Return the [X, Y] coordinate for the center point of the cell that contains the specified text.  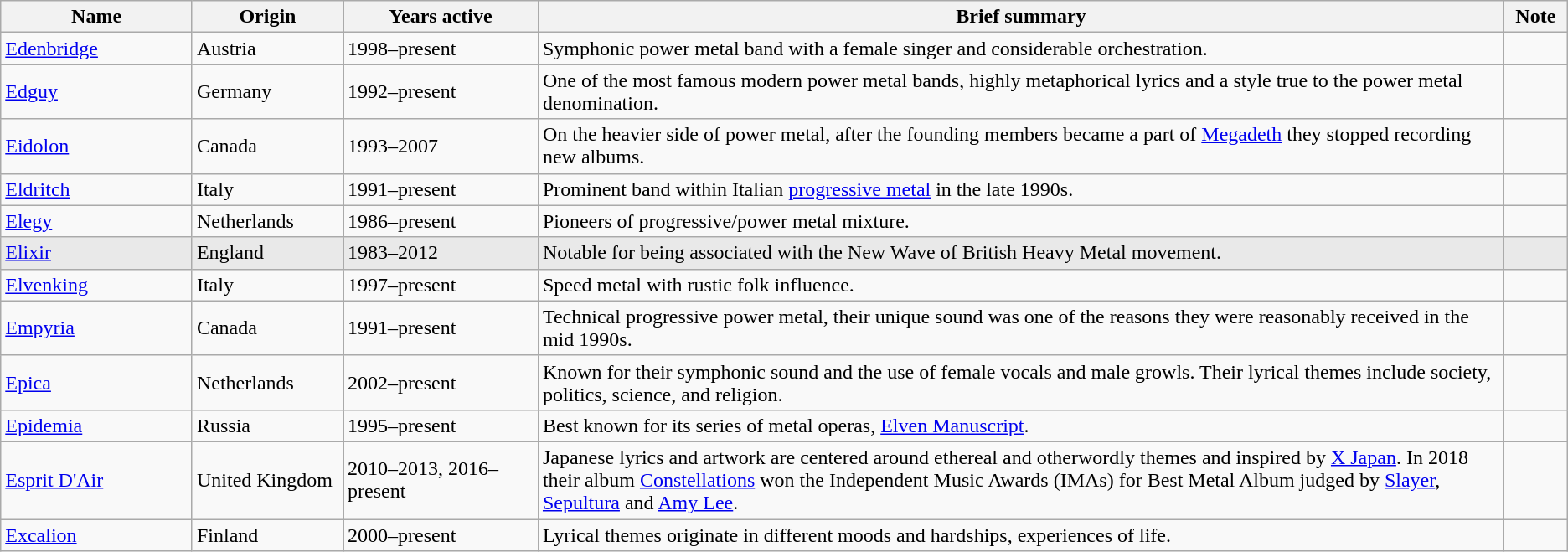
Symphonic power metal band with a female singer and considerable orchestration. [1020, 49]
Name [97, 17]
Best known for its series of metal operas, Elven Manuscript. [1020, 426]
Austria [267, 49]
Technical progressive power metal, their unique sound was one of the reasons they were reasonably received in the mid 1990s. [1020, 328]
1992–present [441, 92]
Speed metal with rustic folk influence. [1020, 285]
Empyria [97, 328]
1986–present [441, 221]
Germany [267, 92]
Origin [267, 17]
1997–present [441, 285]
Finland [267, 535]
Edguy [97, 92]
1998–present [441, 49]
Russia [267, 426]
Years active [441, 17]
Epidemia [97, 426]
One of the most famous modern power metal bands, highly metaphorical lyrics and a style true to the power metal denomination. [1020, 92]
On the heavier side of power metal, after the founding members became a part of Megadeth they stopped recording new albums. [1020, 146]
Lyrical themes originate in different moods and hardships, experiences of life. [1020, 535]
Elegy [97, 221]
2002–present [441, 382]
Esprit D'Air [97, 480]
Excalion [97, 535]
1995–present [441, 426]
Eldritch [97, 189]
Elixir [97, 253]
2000–present [441, 535]
Epica [97, 382]
Eidolon [97, 146]
Known for their symphonic sound and the use of female vocals and male growls. Their lyrical themes include society, politics, science, and religion. [1020, 382]
United Kingdom [267, 480]
Brief summary [1020, 17]
Pioneers of progressive/power metal mixture. [1020, 221]
England [267, 253]
Notable for being associated with the New Wave of British Heavy Metal movement. [1020, 253]
1993–2007 [441, 146]
2010–2013, 2016–present [441, 480]
Note [1535, 17]
Edenbridge [97, 49]
Elvenking [97, 285]
Prominent band within Italian progressive metal in the late 1990s. [1020, 189]
1983–2012 [441, 253]
